Pinpoint the cell where the given text exists, returning its (x, y) midpoint coordinate. 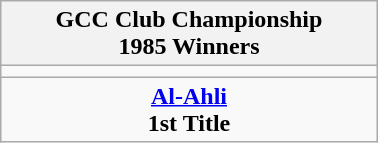
Al-Ahli1st Title (189, 110)
GCC Club Championship 1985 Winners (189, 34)
